Search for the cell housing the specified text and yield its [X, Y] center coordinate. 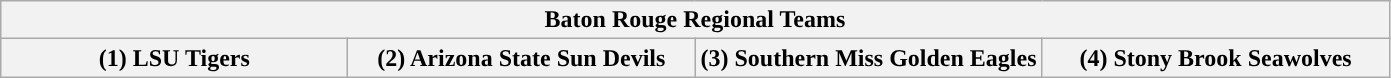
(2) Arizona State Sun Devils [522, 58]
(3) Southern Miss Golden Eagles [868, 58]
(1) LSU Tigers [174, 58]
Baton Rouge Regional Teams [695, 20]
(4) Stony Brook Seawolves [1216, 58]
